Identify which cell holds the provided text, then report its [X, Y] central coordinate. 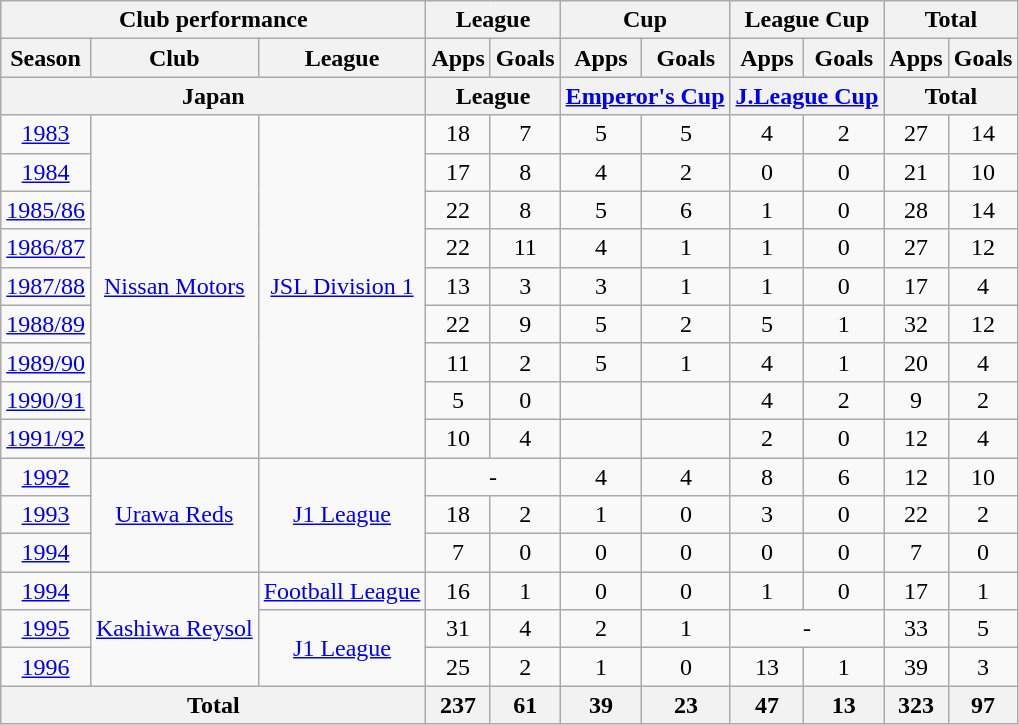
JSL Division 1 [342, 286]
33 [916, 629]
1993 [46, 515]
47 [767, 705]
1995 [46, 629]
1989/90 [46, 362]
Football League [342, 591]
1984 [46, 172]
Nissan Motors [174, 286]
1983 [46, 134]
Cup [645, 20]
1990/91 [46, 400]
League Cup [807, 20]
25 [458, 667]
Season [46, 58]
Emperor's Cup [645, 96]
1991/92 [46, 438]
Kashiwa Reysol [174, 629]
237 [458, 705]
23 [686, 705]
31 [458, 629]
28 [916, 210]
61 [525, 705]
J.League Cup [807, 96]
Urawa Reds [174, 515]
21 [916, 172]
Club performance [214, 20]
20 [916, 362]
Club [174, 58]
32 [916, 324]
323 [916, 705]
1985/86 [46, 210]
1987/88 [46, 286]
16 [458, 591]
1986/87 [46, 248]
1996 [46, 667]
Japan [214, 96]
1988/89 [46, 324]
1992 [46, 477]
97 [983, 705]
